For the text-containing cell, return its midpoint in (X, Y) coordinate format. 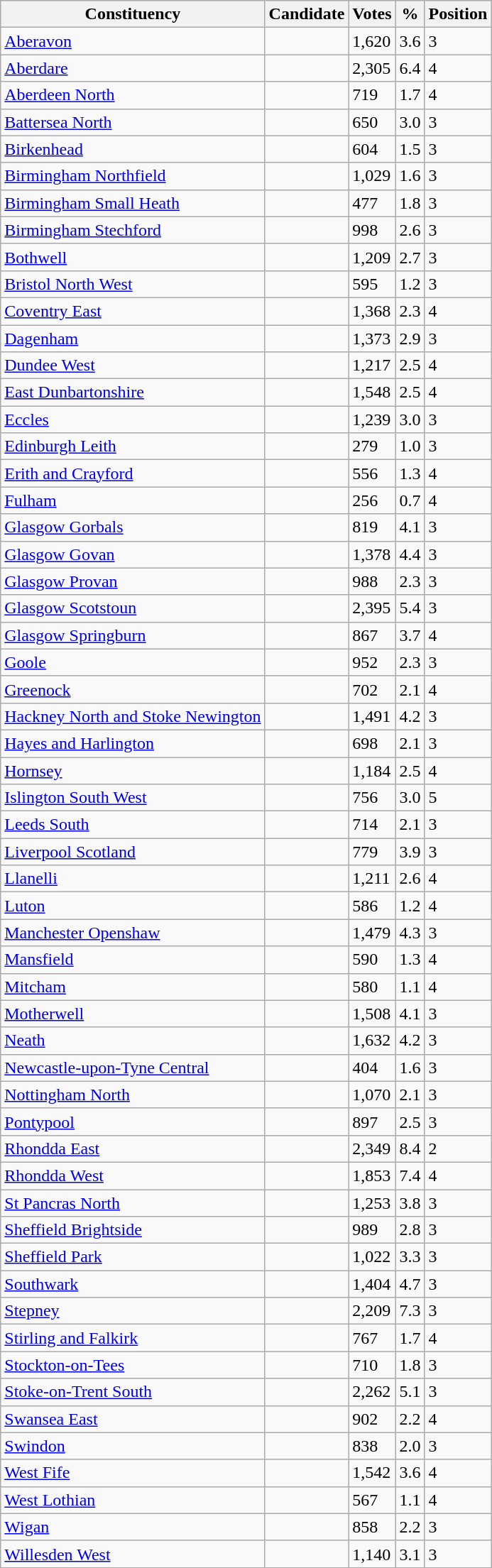
702 (372, 689)
5.1 (410, 1392)
1,368 (372, 311)
698 (372, 743)
1.0 (410, 446)
Glasgow Scotstoun (133, 608)
8.4 (410, 1148)
4.7 (410, 1284)
902 (372, 1419)
779 (372, 852)
Pontypool (133, 1122)
1,239 (372, 420)
767 (372, 1338)
819 (372, 527)
Stoke-on-Trent South (133, 1392)
1,022 (372, 1257)
Stirling and Falkirk (133, 1338)
998 (372, 230)
897 (372, 1122)
2,262 (372, 1392)
710 (372, 1365)
3.9 (410, 852)
1,184 (372, 770)
Llanelli (133, 879)
5 (458, 798)
Candidate (307, 14)
Bristol North West (133, 284)
Islington South West (133, 798)
1,620 (372, 41)
Rhondda West (133, 1175)
Sheffield Park (133, 1257)
Liverpool Scotland (133, 852)
404 (372, 1068)
595 (372, 284)
Southwark (133, 1284)
Goole (133, 662)
Dundee West (133, 366)
Aberavon (133, 41)
Newcastle-upon-Tyne Central (133, 1068)
2,395 (372, 608)
1,373 (372, 339)
Stockton-on-Tees (133, 1365)
838 (372, 1446)
7.3 (410, 1311)
556 (372, 473)
1,491 (372, 716)
1,070 (372, 1095)
3.7 (410, 635)
1.5 (410, 149)
867 (372, 635)
1,548 (372, 393)
Nottingham North (133, 1095)
Glasgow Gorbals (133, 527)
1,378 (372, 554)
Battersea North (133, 122)
279 (372, 446)
Willesden West (133, 1554)
3.1 (410, 1554)
604 (372, 149)
3.3 (410, 1257)
Aberdare (133, 68)
Swindon (133, 1446)
East Dunbartonshire (133, 393)
Bothwell (133, 257)
952 (372, 662)
Luton (133, 906)
Neath (133, 1041)
Aberdeen North (133, 95)
Glasgow Provan (133, 581)
West Lothian (133, 1500)
Hornsey (133, 770)
2.9 (410, 339)
Mitcham (133, 987)
256 (372, 500)
0.7 (410, 500)
1,253 (372, 1203)
1,211 (372, 879)
Wigan (133, 1527)
2.0 (410, 1446)
2,209 (372, 1311)
Hackney North and Stoke Newington (133, 716)
567 (372, 1500)
4.3 (410, 933)
Hayes and Harlington (133, 743)
Erith and Crayford (133, 473)
5.4 (410, 608)
2,349 (372, 1148)
Leeds South (133, 825)
989 (372, 1230)
1,479 (372, 933)
Motherwell (133, 1014)
Coventry East (133, 311)
756 (372, 798)
1,217 (372, 366)
Edinburgh Leith (133, 446)
1,508 (372, 1014)
2.7 (410, 257)
988 (372, 581)
3.8 (410, 1203)
Position (458, 14)
Birmingham Stechford (133, 230)
Constituency (133, 14)
Eccles (133, 420)
Mansfield (133, 960)
West Fife (133, 1473)
580 (372, 987)
590 (372, 960)
714 (372, 825)
Rhondda East (133, 1148)
1,140 (372, 1554)
Votes (372, 14)
6.4 (410, 68)
Birmingham Small Heath (133, 203)
650 (372, 122)
1,542 (372, 1473)
1,209 (372, 257)
Birkenhead (133, 149)
2.8 (410, 1230)
Fulham (133, 500)
477 (372, 203)
1,853 (372, 1175)
7.4 (410, 1175)
Glasgow Govan (133, 554)
Dagenham (133, 339)
4.4 (410, 554)
Swansea East (133, 1419)
Greenock (133, 689)
2,305 (372, 68)
2 (458, 1148)
586 (372, 906)
St Pancras North (133, 1203)
Birmingham Northfield (133, 176)
Glasgow Springburn (133, 635)
1,029 (372, 176)
% (410, 14)
1,632 (372, 1041)
Stepney (133, 1311)
719 (372, 95)
1,404 (372, 1284)
Sheffield Brightside (133, 1230)
Manchester Openshaw (133, 933)
858 (372, 1527)
